For the text-containing cell, return its midpoint in (X, Y) coordinate format. 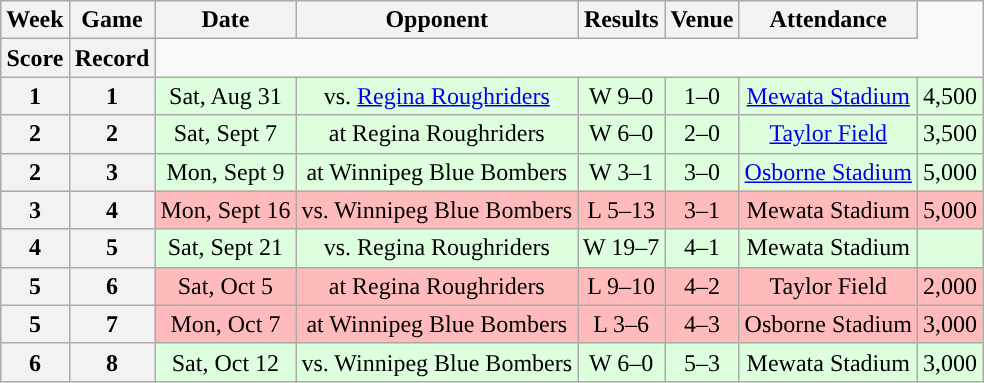
Sat, Aug 31 (226, 96)
W 19–7 (622, 248)
Results (622, 20)
Mon, Oct 7 (226, 324)
Sat, Sept 21 (226, 248)
L 5–13 (622, 210)
Game (112, 20)
L 3–6 (622, 324)
2–0 (702, 134)
3,500 (950, 134)
Sat, Sept 7 (226, 134)
Mon, Sept 16 (226, 210)
4–1 (702, 248)
Opponent (437, 20)
Date (226, 20)
2,000 (950, 286)
W 3–1 (622, 172)
Sat, Oct 12 (226, 362)
L 9–10 (622, 286)
7 (112, 324)
W 9–0 (622, 96)
4–2 (702, 286)
4–3 (702, 324)
1–0 (702, 96)
3–1 (702, 210)
3–0 (702, 172)
Score (35, 58)
5–3 (702, 362)
Sat, Oct 5 (226, 286)
8 (112, 362)
4,500 (950, 96)
Mon, Sept 9 (226, 172)
Week (35, 20)
Venue (702, 20)
Attendance (828, 20)
Record (112, 58)
